Capture the cell that displays the provided text and extract its (x, y) central coordinate. 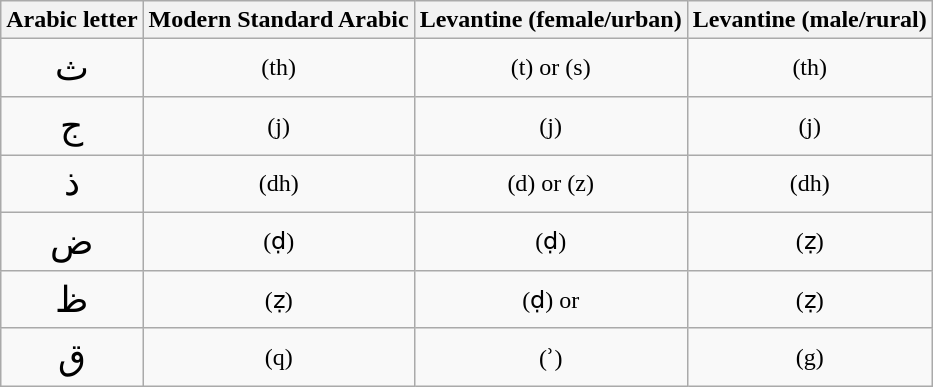
(d) or (z) (550, 184)
ق (72, 357)
(g) (810, 357)
(ʾ) (550, 357)
ظ (72, 299)
ذ (72, 184)
Levantine (female/urban) (550, 20)
ث (72, 68)
(t) or (s) (550, 68)
Arabic letter (72, 20)
(q) (278, 357)
ض (72, 241)
(ḍ) or (550, 299)
ج (72, 126)
Modern Standard Arabic (278, 20)
Levantine (male/rural) (810, 20)
